Determine the (x, y) coordinate at the center of the cell enclosing the given text.  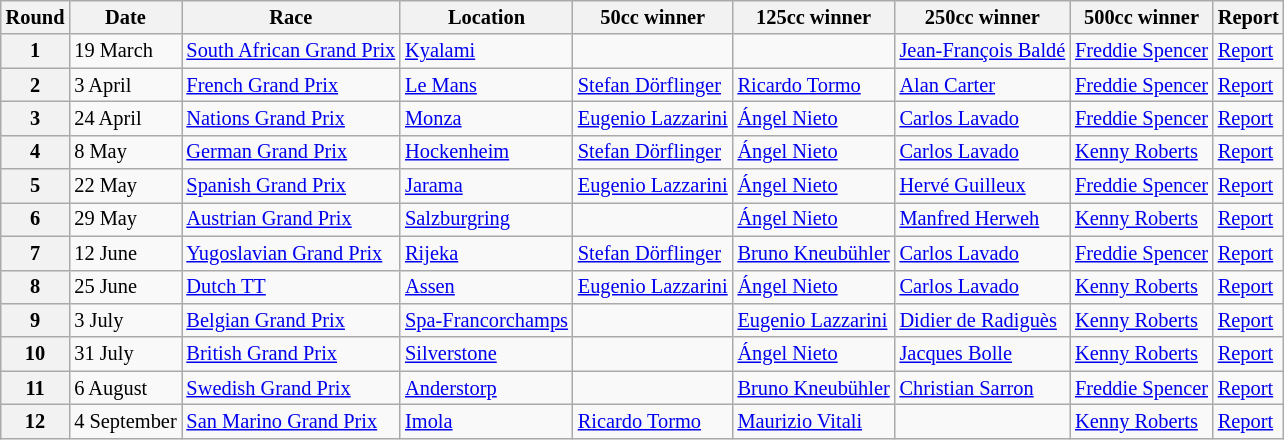
Race (292, 17)
British Grand Prix (292, 354)
Location (486, 17)
12 (36, 421)
2 (36, 85)
25 June (125, 287)
Jacques Bolle (983, 354)
Didier de Radiguès (983, 320)
French Grand Prix (292, 85)
Belgian Grand Prix (292, 320)
Date (125, 17)
5 (36, 186)
Manfred Herweh (983, 219)
Swedish Grand Prix (292, 388)
8 (36, 287)
Jarama (486, 186)
German Grand Prix (292, 152)
Rijeka (486, 253)
4 (36, 152)
3 July (125, 320)
Yugoslavian Grand Prix (292, 253)
1 (36, 51)
Spa-Francorchamps (486, 320)
Hervé Guilleux (983, 186)
Hockenheim (486, 152)
12 June (125, 253)
31 July (125, 354)
Anderstorp (486, 388)
11 (36, 388)
Le Mans (486, 85)
San Marino Grand Prix (292, 421)
Jean-François Baldé (983, 51)
4 September (125, 421)
29 May (125, 219)
Kyalami (486, 51)
Silverstone (486, 354)
7 (36, 253)
3 April (125, 85)
6 (36, 219)
19 March (125, 51)
Assen (486, 287)
Dutch TT (292, 287)
8 May (125, 152)
6 August (125, 388)
10 (36, 354)
Imola (486, 421)
9 (36, 320)
Monza (486, 118)
22 May (125, 186)
Christian Sarron (983, 388)
Maurizio Vitali (814, 421)
250cc winner (983, 17)
Round (36, 17)
Nations Grand Prix (292, 118)
Austrian Grand Prix (292, 219)
500cc winner (1142, 17)
Salzburgring (486, 219)
3 (36, 118)
Alan Carter (983, 85)
Spanish Grand Prix (292, 186)
South African Grand Prix (292, 51)
24 April (125, 118)
125cc winner (814, 17)
50cc winner (653, 17)
